Return [X, Y] of the center of cell containing provided text 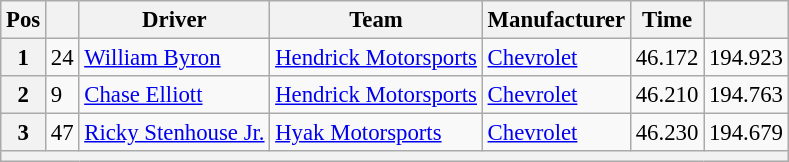
Chase Elliott [174, 95]
Time [666, 20]
46.230 [666, 133]
Driver [174, 20]
46.210 [666, 95]
Pos [24, 20]
Manufacturer [556, 20]
194.679 [746, 133]
24 [62, 58]
Team [376, 20]
Hyak Motorsports [376, 133]
2 [24, 95]
9 [62, 95]
3 [24, 133]
46.172 [666, 58]
William Byron [174, 58]
194.923 [746, 58]
194.763 [746, 95]
Ricky Stenhouse Jr. [174, 133]
1 [24, 58]
47 [62, 133]
